Locate the cell with the specified text and output its (X, Y) center coordinate. 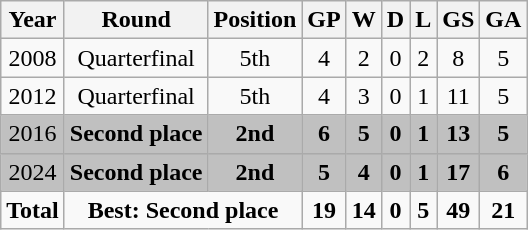
2016 (33, 134)
GP (324, 20)
W (364, 20)
2008 (33, 58)
GS (458, 20)
17 (458, 172)
21 (504, 210)
Position (255, 20)
2012 (33, 96)
L (424, 20)
49 (458, 210)
13 (458, 134)
3 (364, 96)
19 (324, 210)
2024 (33, 172)
GA (504, 20)
D (395, 20)
14 (364, 210)
8 (458, 58)
11 (458, 96)
Best: Second place (182, 210)
Year (33, 20)
Total (33, 210)
Round (136, 20)
